Extract the (X, Y) coordinate from the center of the cell holding the provided text.  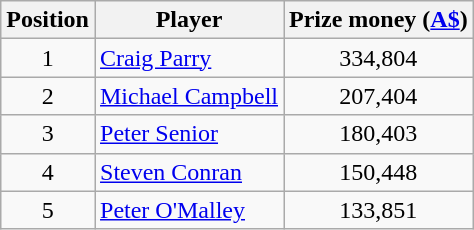
133,851 (379, 210)
180,403 (379, 134)
Steven Conran (188, 172)
Player (188, 20)
3 (48, 134)
150,448 (379, 172)
207,404 (379, 96)
Position (48, 20)
Craig Parry (188, 58)
Prize money (A$) (379, 20)
334,804 (379, 58)
1 (48, 58)
Peter O'Malley (188, 210)
4 (48, 172)
Peter Senior (188, 134)
2 (48, 96)
5 (48, 210)
Michael Campbell (188, 96)
